Identify which cell holds the provided text, then report its [x, y] central coordinate. 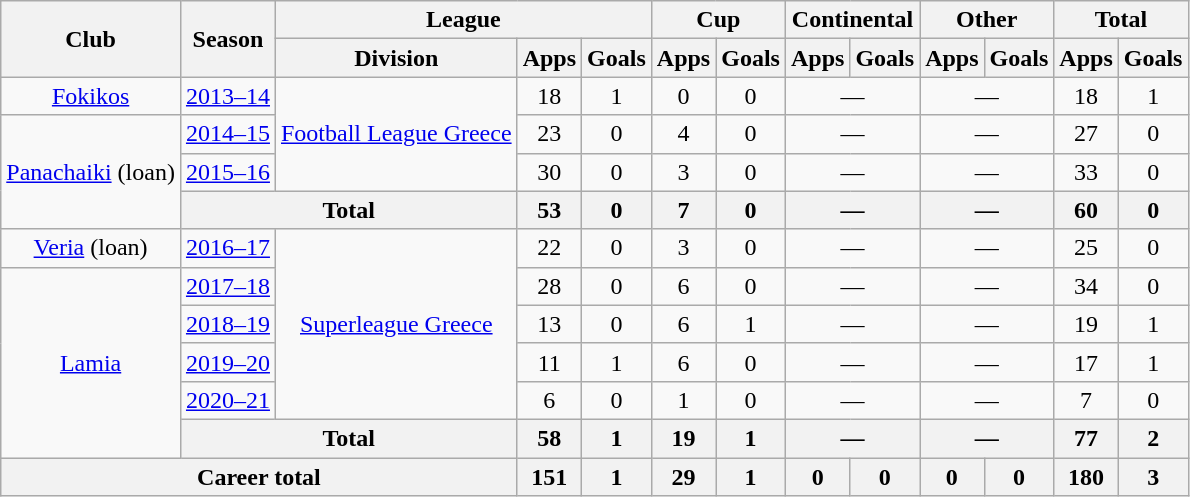
30 [549, 172]
2018–19 [228, 324]
Other [987, 20]
22 [549, 248]
27 [1086, 134]
34 [1086, 286]
Career total [259, 477]
2020–21 [228, 400]
28 [549, 286]
53 [549, 210]
4 [683, 134]
Continental [852, 20]
23 [549, 134]
58 [549, 438]
2 [1153, 438]
60 [1086, 210]
Superleague Greece [396, 324]
180 [1086, 477]
151 [549, 477]
77 [1086, 438]
Football League Greece [396, 134]
11 [549, 362]
25 [1086, 248]
2019–20 [228, 362]
29 [683, 477]
2016–17 [228, 248]
33 [1086, 172]
13 [549, 324]
League [463, 20]
2014–15 [228, 134]
17 [1086, 362]
2013–14 [228, 96]
Cup [718, 20]
Club [91, 39]
Season [228, 39]
Veria (loan) [91, 248]
Division [396, 58]
Fokikos [91, 96]
2017–18 [228, 286]
Lamia [91, 362]
Panachaiki (loan) [91, 172]
2015–16 [228, 172]
